Extract the (X, Y) coordinate from the center of the cell holding the provided text.  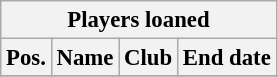
Club (148, 58)
Pos. (26, 58)
Name (85, 58)
Players loaned (138, 20)
End date (226, 58)
